Identify which cell holds the provided text, then report its (X, Y) central coordinate. 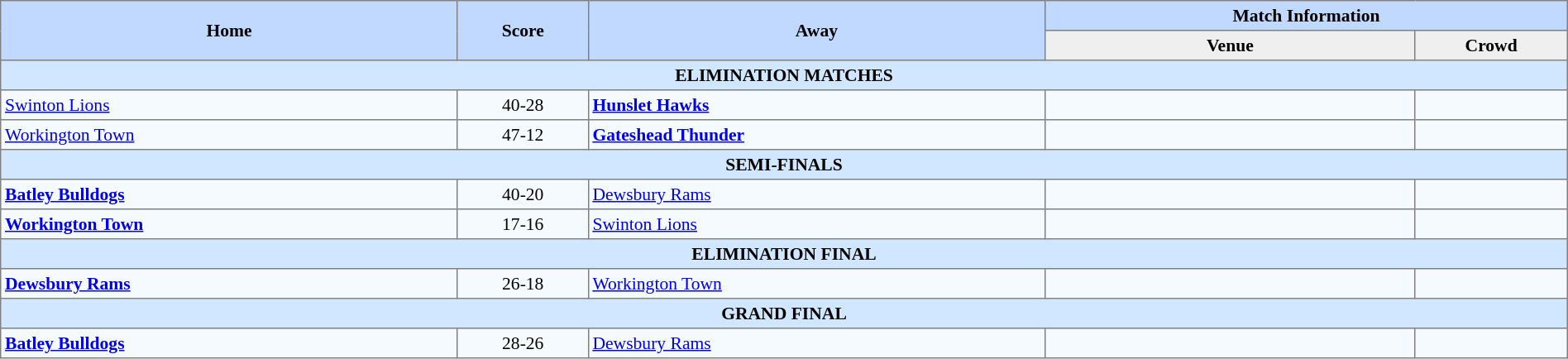
Score (523, 31)
Hunslet Hawks (817, 105)
SEMI-FINALS (784, 165)
47-12 (523, 135)
40-28 (523, 105)
28-26 (523, 343)
GRAND FINAL (784, 314)
Home (230, 31)
ELIMINATION MATCHES (784, 75)
ELIMINATION FINAL (784, 254)
17-16 (523, 224)
40-20 (523, 194)
Venue (1231, 45)
26-18 (523, 284)
Gateshead Thunder (817, 135)
Crowd (1491, 45)
Away (817, 31)
Match Information (1307, 16)
